Scan for the cell matching the given text and deliver its (x, y) coordinate at center. 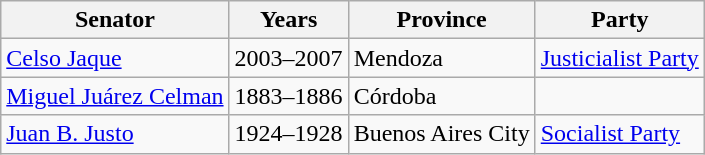
Mendoza (442, 58)
Years (288, 20)
2003–2007 (288, 58)
Socialist Party (620, 134)
Senator (115, 20)
1883–1886 (288, 96)
Province (442, 20)
Buenos Aires City (442, 134)
Celso Jaque (115, 58)
1924–1928 (288, 134)
Córdoba (442, 96)
Miguel Juárez Celman (115, 96)
Justicialist Party (620, 58)
Party (620, 20)
Juan B. Justo (115, 134)
